Detect which cell encompasses the target text, then output its (X, Y) center coordinate. 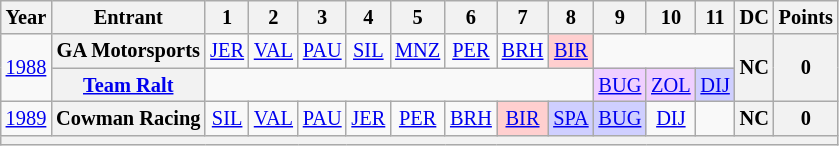
MNZ (418, 51)
2 (274, 17)
7 (523, 17)
8 (570, 17)
Points (806, 17)
Entrant (128, 17)
GA Motorsports (128, 51)
5 (418, 17)
9 (620, 17)
3 (322, 17)
1989 (26, 118)
Team Ralt (128, 85)
Year (26, 17)
4 (368, 17)
10 (670, 17)
1988 (26, 68)
SPA (570, 118)
11 (716, 17)
ZOL (670, 85)
6 (471, 17)
Cowman Racing (128, 118)
DC (754, 17)
1 (227, 17)
